Determine the (x, y) coordinate at the center of the cell enclosing the given text.  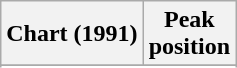
Peakposition (189, 34)
Chart (1991) (72, 34)
